For the text-containing cell, return its midpoint in (x, y) coordinate format. 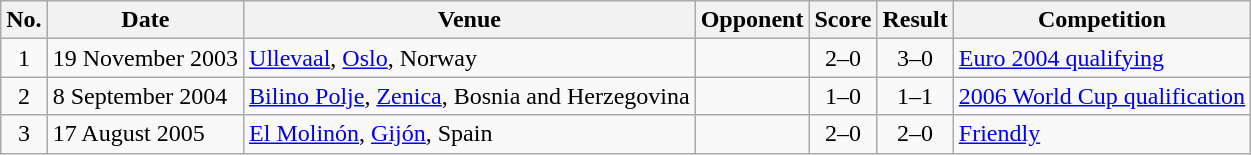
No. (24, 20)
Euro 2004 qualifying (1102, 58)
2006 World Cup qualification (1102, 96)
8 September 2004 (145, 96)
19 November 2003 (145, 58)
Ullevaal, Oslo, Norway (470, 58)
3–0 (915, 58)
17 August 2005 (145, 134)
Date (145, 20)
Competition (1102, 20)
1–0 (843, 96)
2 (24, 96)
Opponent (752, 20)
Result (915, 20)
Score (843, 20)
1–1 (915, 96)
3 (24, 134)
El Molinón, Gijón, Spain (470, 134)
Friendly (1102, 134)
1 (24, 58)
Bilino Polje, Zenica, Bosnia and Herzegovina (470, 96)
Venue (470, 20)
